Output the (X, Y) coordinate of the center of the cell containing the given text.  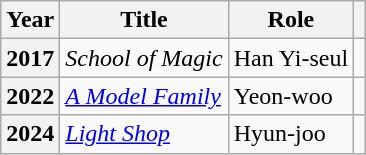
A Model Family (144, 96)
Year (30, 20)
2017 (30, 58)
2024 (30, 134)
2022 (30, 96)
Han Yi-seul (290, 58)
Light Shop (144, 134)
Hyun-joo (290, 134)
Title (144, 20)
Role (290, 20)
School of Magic (144, 58)
Yeon-woo (290, 96)
